Detect which cell encompasses the target text, then output its [X, Y] center coordinate. 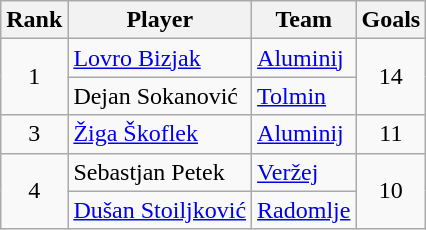
Team [304, 20]
Žiga Škoflek [160, 134]
Rank [34, 20]
Veržej [304, 172]
Tolmin [304, 96]
4 [34, 191]
Dejan Sokanović [160, 96]
11 [391, 134]
Radomlje [304, 210]
Dušan Stoiljković [160, 210]
10 [391, 191]
1 [34, 77]
Goals [391, 20]
3 [34, 134]
Player [160, 20]
14 [391, 77]
Sebastjan Petek [160, 172]
Lovro Bizjak [160, 58]
